Output the (X, Y) coordinate of the center of the cell containing the given text.  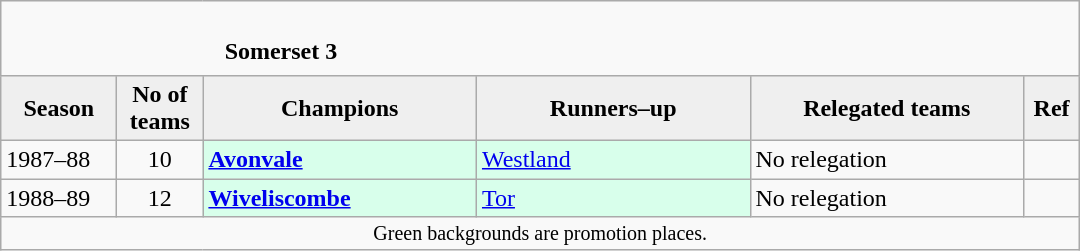
Relegated teams (887, 108)
Runners–up (613, 108)
1988–89 (59, 197)
Westland (613, 159)
1987–88 (59, 159)
Champions (340, 108)
No of teams (160, 108)
12 (160, 197)
Season (59, 108)
Wiveliscombe (340, 197)
Green backgrounds are promotion places. (540, 234)
Tor (613, 197)
10 (160, 159)
Avonvale (340, 159)
Ref (1052, 108)
